Return the (X, Y) coordinate for the center point of the cell that contains the specified text.  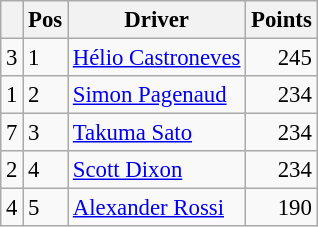
Simon Pagenaud (157, 95)
7 (12, 133)
190 (282, 208)
Alexander Rossi (157, 208)
Driver (157, 20)
Scott Dixon (157, 170)
Points (282, 20)
5 (46, 208)
245 (282, 58)
Hélio Castroneves (157, 58)
Pos (46, 20)
Takuma Sato (157, 133)
